Search for the cell housing the specified text and yield its (x, y) center coordinate. 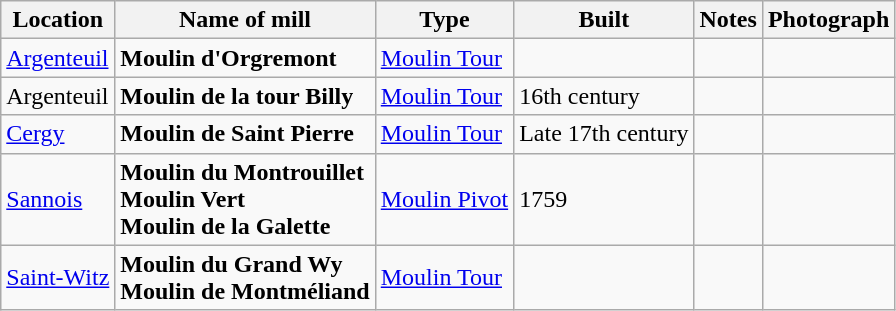
Moulin du MontrouilletMoulin VertMoulin de la Galette (245, 199)
Moulin du Grand WyMoulin de Montméliand (245, 278)
Moulin Pivot (444, 199)
Notes (728, 20)
Moulin d'Orgremont (245, 58)
Location (58, 20)
Name of mill (245, 20)
Type (444, 20)
Sannois (58, 199)
Moulin de Saint Pierre (245, 134)
Photograph (828, 20)
Moulin de la tour Billy (245, 96)
Late 17th century (604, 134)
Cergy (58, 134)
16th century (604, 96)
1759 (604, 199)
Saint-Witz (58, 278)
Built (604, 20)
